Scan for the cell matching the given text and deliver its (x, y) coordinate at center. 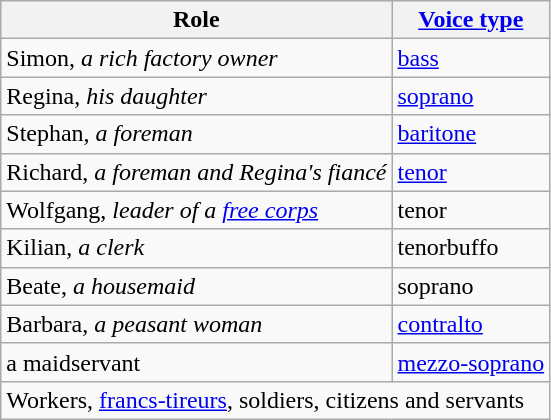
Wolfgang, leader of a free corps (196, 210)
Workers, francs-tireurs, soldiers, citizens and servants (276, 400)
baritone (471, 134)
a maidservant (196, 362)
Voice type (471, 20)
contralto (471, 324)
Regina, his daughter (196, 96)
Richard, a foreman and Regina's fiancé (196, 172)
Simon, a rich factory owner (196, 58)
Beate, a housemaid (196, 286)
Stephan, a foreman (196, 134)
bass (471, 58)
Kilian, a clerk (196, 248)
Role (196, 20)
Barbara, a peasant woman (196, 324)
mezzo-soprano (471, 362)
tenorbuffo (471, 248)
